Locate the cell with the specified text and output its [x, y] center coordinate. 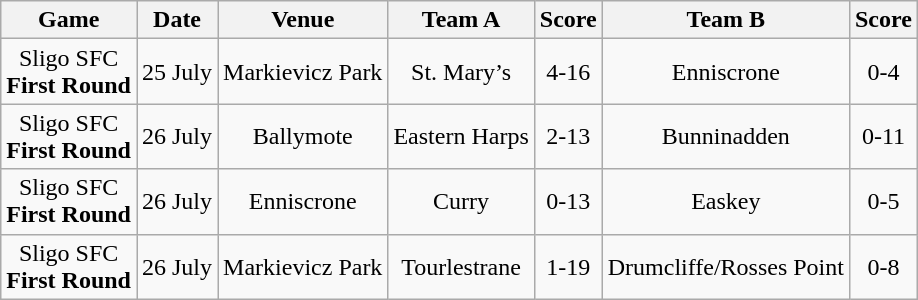
Easkey [726, 202]
1-19 [568, 266]
Ballymote [303, 136]
Game [69, 20]
25 July [176, 72]
Curry [461, 202]
Venue [303, 20]
St. Mary’s [461, 72]
Bunninadden [726, 136]
0-4 [883, 72]
2-13 [568, 136]
4-16 [568, 72]
Tourlestrane [461, 266]
Drumcliffe/Rosses Point [726, 266]
Team A [461, 20]
Team B [726, 20]
Date [176, 20]
Eastern Harps [461, 136]
0-5 [883, 202]
0-13 [568, 202]
0-11 [883, 136]
0-8 [883, 266]
